Output the (X, Y) coordinate of the center of the cell containing the given text.  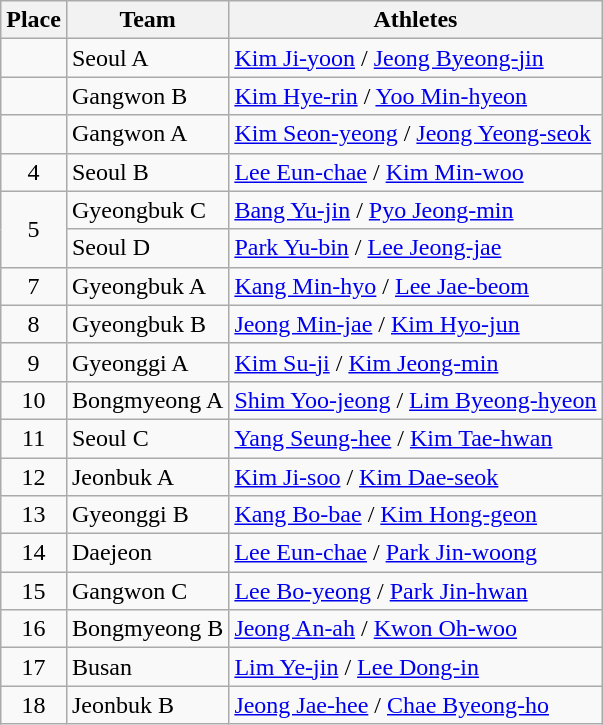
9 (34, 362)
Lee Bo-yeong / Park Jin-hwan (416, 591)
18 (34, 705)
Athletes (416, 20)
Kim Su-ji / Kim Jeong-min (416, 362)
17 (34, 667)
Seoul B (147, 172)
15 (34, 591)
Seoul C (147, 438)
Kang Min-hyo / Lee Jae-beom (416, 286)
7 (34, 286)
Lee Eun-chae / Kim Min-woo (416, 172)
5 (34, 229)
Busan (147, 667)
Lim Ye-jin / Lee Dong-in (416, 667)
4 (34, 172)
12 (34, 477)
Kim Seon-yeong / Jeong Yeong-seok (416, 134)
Gyeonggi B (147, 515)
Gyeongbuk A (147, 286)
Jeong Min-jae / Kim Hyo-jun (416, 324)
Bongmyeong A (147, 400)
Lee Eun-chae / Park Jin-woong (416, 553)
Gangwon C (147, 591)
10 (34, 400)
Gyeonggi A (147, 362)
Jeonbuk A (147, 477)
Jeong An-ah / Kwon Oh-woo (416, 629)
Bongmyeong B (147, 629)
Kim Ji-yoon / Jeong Byeong-jin (416, 58)
Yang Seung-hee / Kim Tae-hwan (416, 438)
Park Yu-bin / Lee Jeong-jae (416, 248)
Bang Yu-jin / Pyo Jeong-min (416, 210)
Place (34, 20)
Seoul D (147, 248)
Jeonbuk B (147, 705)
Seoul A (147, 58)
Team (147, 20)
14 (34, 553)
Daejeon (147, 553)
13 (34, 515)
Kim Ji-soo / Kim Dae-seok (416, 477)
Gyeongbuk B (147, 324)
8 (34, 324)
Kang Bo-bae / Kim Hong-geon (416, 515)
Kim Hye-rin / Yoo Min-hyeon (416, 96)
11 (34, 438)
Jeong Jae-hee / Chae Byeong-ho (416, 705)
Shim Yoo-jeong / Lim Byeong-hyeon (416, 400)
16 (34, 629)
Gangwon A (147, 134)
Gangwon B (147, 96)
Gyeongbuk C (147, 210)
